Output the [X, Y] coordinate of the center of the cell containing the given text.  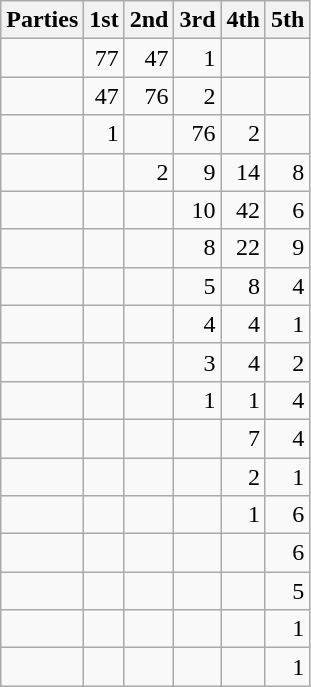
42 [243, 210]
2nd [149, 20]
14 [243, 172]
5th [287, 20]
10 [198, 210]
1st [104, 20]
7 [243, 438]
3 [198, 362]
Parties [42, 20]
4th [243, 20]
22 [243, 248]
77 [104, 58]
3rd [198, 20]
